Search for the cell housing the specified text and yield its [x, y] center coordinate. 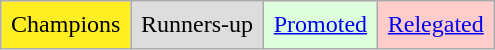
Promoted [320, 25]
Runners-up [198, 25]
Relegated [436, 25]
Champions [66, 25]
